Provide the [X, Y] coordinate of the cell's center where the given text is located.  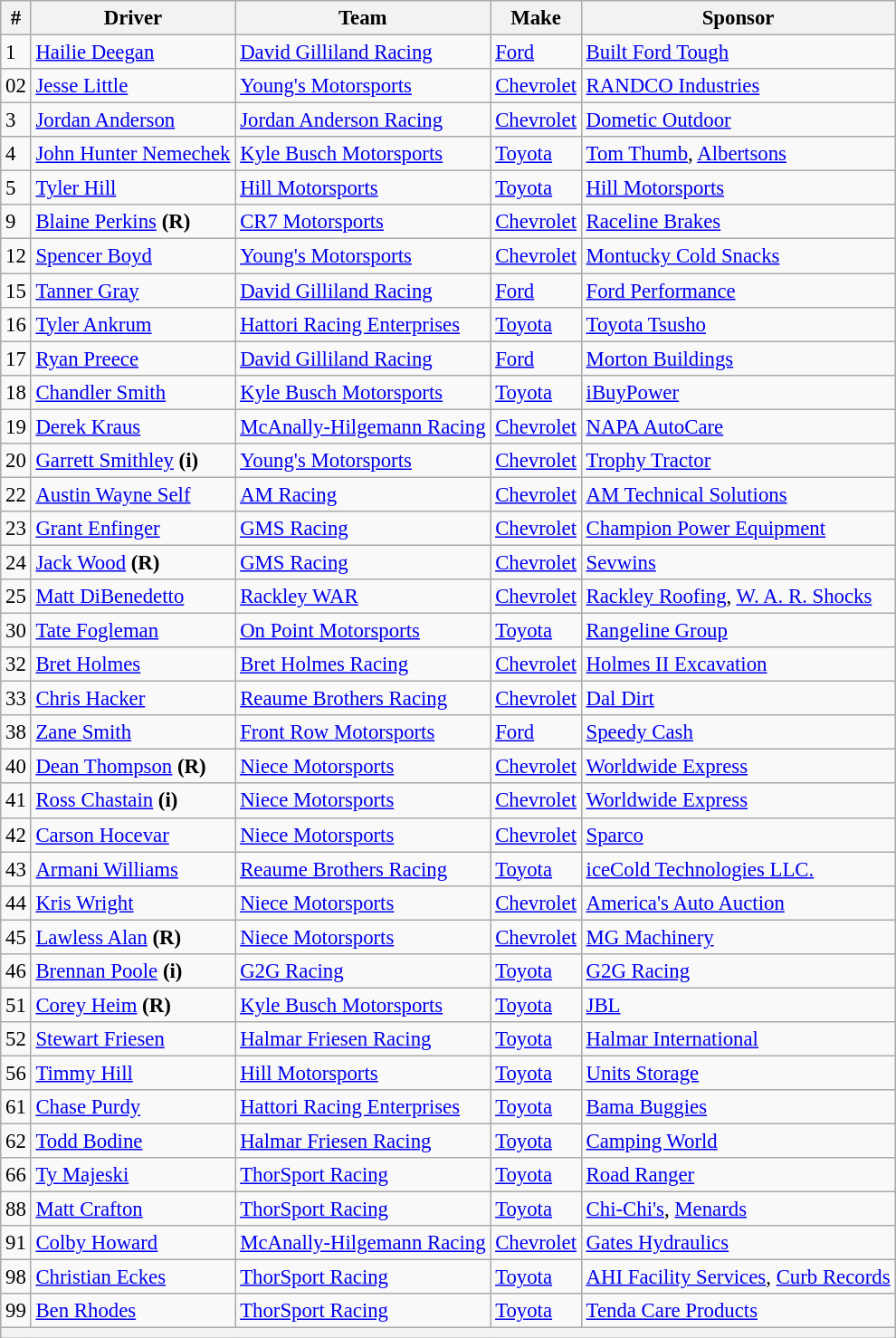
Dean Thompson (R) [133, 767]
52 [16, 1039]
CR7 Motorsports [363, 222]
Champion Power Equipment [739, 529]
4 [16, 154]
25 [16, 597]
MG Machinery [739, 937]
23 [16, 529]
Jordan Anderson Racing [363, 120]
43 [16, 869]
Grant Enfinger [133, 529]
Dometic Outdoor [739, 120]
20 [16, 461]
17 [16, 358]
Blaine Perkins (R) [133, 222]
16 [16, 324]
Bama Buggies [739, 1107]
12 [16, 256]
Brennan Poole (i) [133, 971]
Ford Performance [739, 291]
Gates Hydraulics [739, 1243]
91 [16, 1243]
Derek Kraus [133, 426]
Ben Rhodes [133, 1312]
Sparco [739, 835]
22 [16, 494]
Lawless Alan (R) [133, 937]
Raceline Brakes [739, 222]
Tyler Ankrum [133, 324]
Corey Heim (R) [133, 1005]
Speedy Cash [739, 732]
Carson Hocevar [133, 835]
Kris Wright [133, 903]
Rangeline Group [739, 631]
AM Technical Solutions [739, 494]
Halmar International [739, 1039]
24 [16, 562]
Dal Dirt [739, 699]
Holmes II Excavation [739, 664]
30 [16, 631]
61 [16, 1107]
Tyler Hill [133, 188]
99 [16, 1312]
iceCold Technologies LLC. [739, 869]
AM Racing [363, 494]
66 [16, 1175]
45 [16, 937]
Camping World [739, 1142]
Bret Holmes Racing [363, 664]
NAPA AutoCare [739, 426]
Garrett Smithley (i) [133, 461]
Make [536, 18]
56 [16, 1073]
38 [16, 732]
Morton Buildings [739, 358]
Tate Fogleman [133, 631]
Zane Smith [133, 732]
John Hunter Nemechek [133, 154]
Tenda Care Products [739, 1312]
Rackley WAR [363, 597]
Team [363, 18]
3 [16, 120]
Sponsor [739, 18]
Front Row Motorsports [363, 732]
Ryan Preece [133, 358]
Bret Holmes [133, 664]
Built Ford Tough [739, 53]
42 [16, 835]
Stewart Friesen [133, 1039]
Montucky Cold Snacks [739, 256]
46 [16, 971]
Units Storage [739, 1073]
Trophy Tractor [739, 461]
Jesse Little [133, 86]
Sevwins [739, 562]
# [16, 18]
Road Ranger [739, 1175]
Colby Howard [133, 1243]
Chandler Smith [133, 392]
Toyota Tsusho [739, 324]
Chase Purdy [133, 1107]
19 [16, 426]
RANDCO Industries [739, 86]
Tanner Gray [133, 291]
88 [16, 1209]
Matt DiBenedetto [133, 597]
Christian Eckes [133, 1277]
33 [16, 699]
51 [16, 1005]
1 [16, 53]
18 [16, 392]
Rackley Roofing, W. A. R. Shocks [739, 597]
Jack Wood (R) [133, 562]
Hailie Deegan [133, 53]
Ross Chastain (i) [133, 801]
62 [16, 1142]
15 [16, 291]
32 [16, 664]
Todd Bodine [133, 1142]
Armani Williams [133, 869]
5 [16, 188]
44 [16, 903]
Jordan Anderson [133, 120]
40 [16, 767]
JBL [739, 1005]
Spencer Boyd [133, 256]
Timmy Hill [133, 1073]
Ty Majeski [133, 1175]
Matt Crafton [133, 1209]
02 [16, 86]
Chi-Chi's, Menards [739, 1209]
AHI Facility Services, Curb Records [739, 1277]
9 [16, 222]
98 [16, 1277]
Tom Thumb, Albertsons [739, 154]
Driver [133, 18]
America's Auto Auction [739, 903]
Chris Hacker [133, 699]
41 [16, 801]
On Point Motorsports [363, 631]
Austin Wayne Self [133, 494]
iBuyPower [739, 392]
